Capture the cell that displays the provided text and extract its [X, Y] central coordinate. 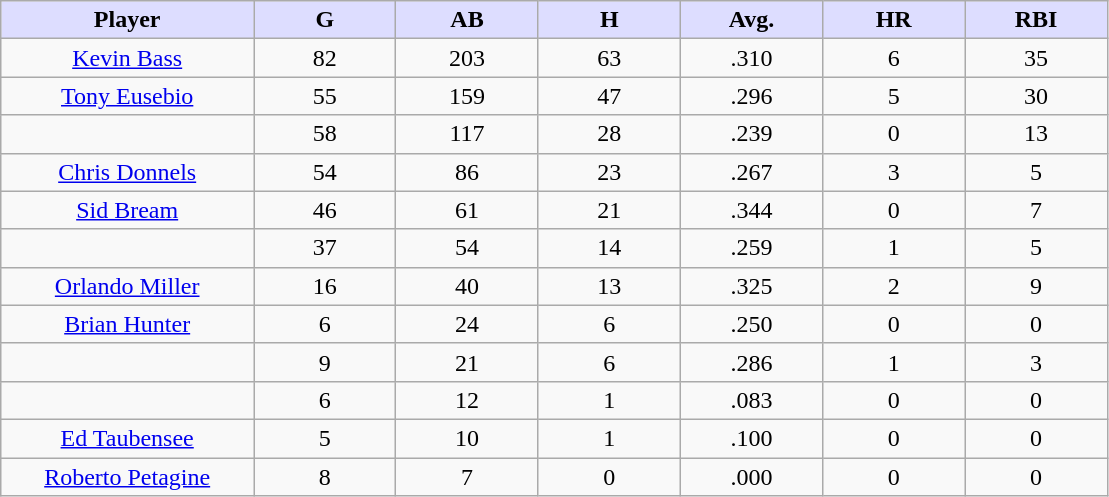
82 [325, 58]
Ed Taubensee [128, 438]
35 [1036, 58]
Brian Hunter [128, 324]
Orlando Miller [128, 286]
58 [325, 134]
.100 [751, 438]
.296 [751, 96]
.344 [751, 210]
46 [325, 210]
12 [467, 400]
8 [325, 477]
37 [325, 248]
Chris Donnels [128, 172]
86 [467, 172]
.083 [751, 400]
63 [609, 58]
Roberto Petagine [128, 477]
159 [467, 96]
G [325, 20]
30 [1036, 96]
HR [894, 20]
Sid Bream [128, 210]
203 [467, 58]
117 [467, 134]
.286 [751, 362]
40 [467, 286]
47 [609, 96]
.259 [751, 248]
Player [128, 20]
55 [325, 96]
.325 [751, 286]
RBI [1036, 20]
.267 [751, 172]
Avg. [751, 20]
.000 [751, 477]
24 [467, 324]
61 [467, 210]
.250 [751, 324]
23 [609, 172]
2 [894, 286]
16 [325, 286]
Tony Eusebio [128, 96]
28 [609, 134]
.310 [751, 58]
.239 [751, 134]
14 [609, 248]
H [609, 20]
10 [467, 438]
AB [467, 20]
Kevin Bass [128, 58]
